Extract the [X, Y] coordinate from the center of the cell holding the provided text.  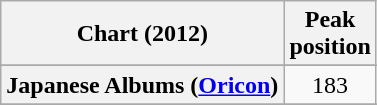
Chart (2012) [142, 34]
183 [330, 85]
Japanese Albums (Oricon) [142, 85]
Peakposition [330, 34]
